Extract the [x, y] coordinate from the center of the cell holding the provided text.  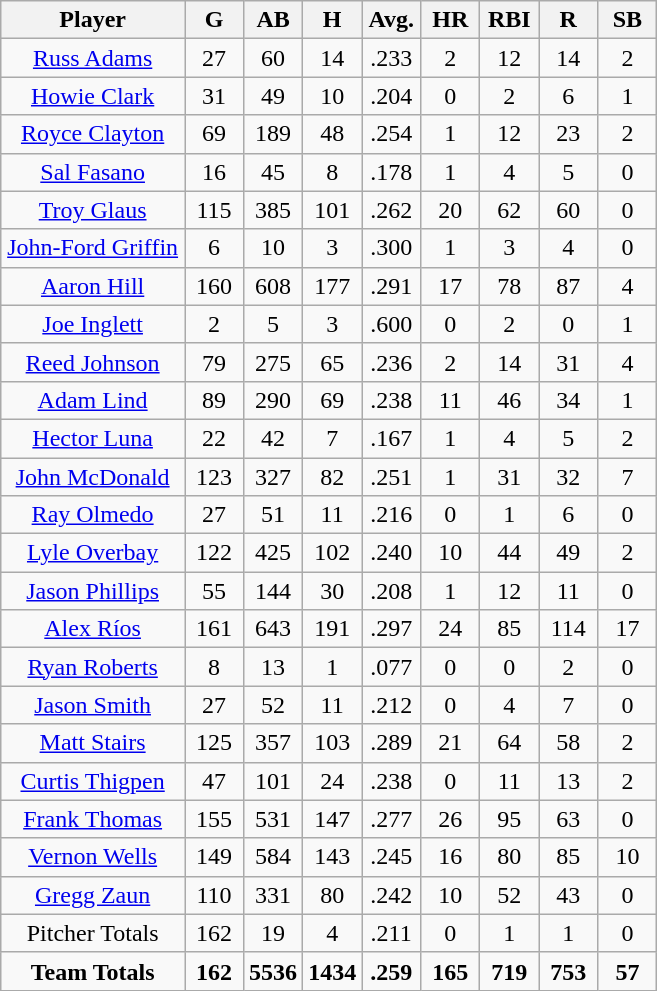
Russ Adams [93, 58]
Matt Stairs [93, 743]
531 [274, 819]
SB [628, 20]
Jason Smith [93, 705]
79 [214, 362]
95 [510, 819]
357 [274, 743]
John McDonald [93, 477]
Aaron Hill [93, 286]
65 [332, 362]
290 [274, 400]
102 [332, 553]
191 [332, 629]
62 [510, 210]
Royce Clayton [93, 134]
John-Ford Griffin [93, 248]
Frank Thomas [93, 819]
.291 [392, 286]
.242 [392, 895]
26 [450, 819]
Ray Olmedo [93, 515]
87 [568, 286]
753 [568, 971]
149 [214, 857]
115 [214, 210]
63 [568, 819]
89 [214, 400]
47 [214, 781]
45 [274, 172]
719 [510, 971]
189 [274, 134]
Avg. [392, 20]
Jason Phillips [93, 591]
331 [274, 895]
584 [274, 857]
103 [332, 743]
.254 [392, 134]
AB [274, 20]
.204 [392, 96]
327 [274, 477]
5536 [274, 971]
19 [274, 933]
.208 [392, 591]
114 [568, 629]
HR [450, 20]
Curtis Thigpen [93, 781]
Hector Luna [93, 438]
.178 [392, 172]
32 [568, 477]
1434 [332, 971]
.289 [392, 743]
123 [214, 477]
161 [214, 629]
Troy Glaus [93, 210]
Sal Fasano [93, 172]
82 [332, 477]
122 [214, 553]
.300 [392, 248]
Ryan Roberts [93, 667]
.077 [392, 667]
.216 [392, 515]
155 [214, 819]
Adam Lind [93, 400]
G [214, 20]
.600 [392, 324]
30 [332, 591]
R [568, 20]
46 [510, 400]
.259 [392, 971]
Gregg Zaun [93, 895]
48 [332, 134]
23 [568, 134]
Player [93, 20]
160 [214, 286]
Alex Ríos [93, 629]
.297 [392, 629]
22 [214, 438]
.236 [392, 362]
58 [568, 743]
125 [214, 743]
110 [214, 895]
44 [510, 553]
.240 [392, 553]
275 [274, 362]
Reed Johnson [93, 362]
.233 [392, 58]
.277 [392, 819]
H [332, 20]
608 [274, 286]
34 [568, 400]
20 [450, 210]
.262 [392, 210]
RBI [510, 20]
425 [274, 553]
144 [274, 591]
55 [214, 591]
177 [332, 286]
.212 [392, 705]
385 [274, 210]
51 [274, 515]
.167 [392, 438]
.245 [392, 857]
Team Totals [93, 971]
Lyle Overbay [93, 553]
Pitcher Totals [93, 933]
78 [510, 286]
643 [274, 629]
42 [274, 438]
147 [332, 819]
Joe Inglett [93, 324]
57 [628, 971]
64 [510, 743]
Vernon Wells [93, 857]
43 [568, 895]
Howie Clark [93, 96]
165 [450, 971]
143 [332, 857]
21 [450, 743]
.251 [392, 477]
.211 [392, 933]
